Locate the cell with the specified text and output its [X, Y] center coordinate. 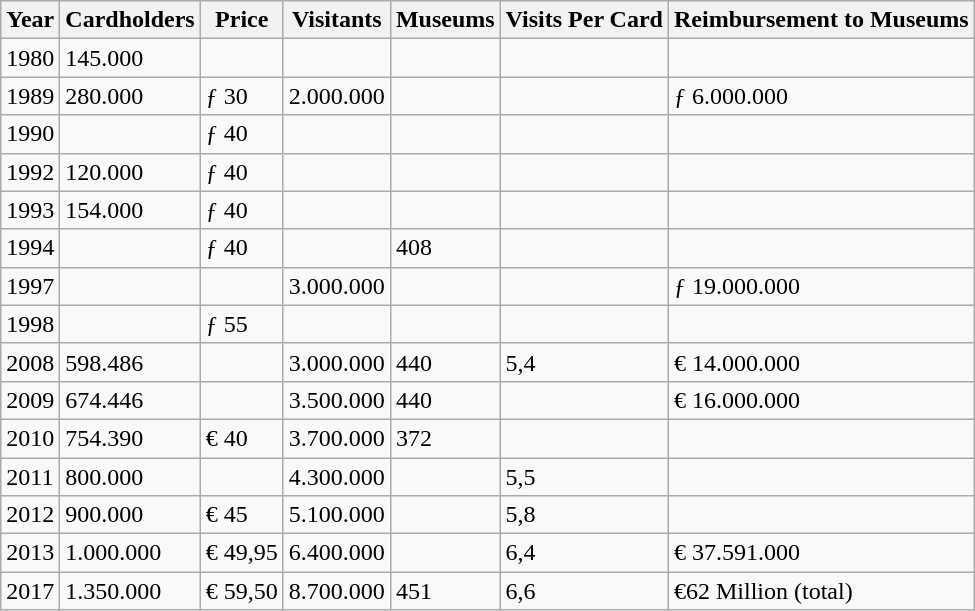
145.000 [130, 58]
ƒ 55 [242, 324]
154.000 [130, 210]
Price [242, 20]
5,8 [584, 515]
€ 45 [242, 515]
ƒ 19.000.000 [821, 286]
5,5 [584, 477]
1993 [30, 210]
120.000 [130, 172]
6,4 [584, 553]
2008 [30, 362]
280.000 [130, 96]
2013 [30, 553]
€ 16.000.000 [821, 400]
€62 Million (total) [821, 591]
4.300.000 [336, 477]
Visitants [336, 20]
€ 14.000.000 [821, 362]
1.350.000 [130, 591]
€ 59,50 [242, 591]
6,6 [584, 591]
2017 [30, 591]
1992 [30, 172]
2009 [30, 400]
372 [445, 438]
1989 [30, 96]
ƒ 30 [242, 96]
3.700.000 [336, 438]
674.446 [130, 400]
€ 49,95 [242, 553]
Visits Per Card [584, 20]
800.000 [130, 477]
1980 [30, 58]
900.000 [130, 515]
5,4 [584, 362]
6.400.000 [336, 553]
451 [445, 591]
2.000.000 [336, 96]
Year [30, 20]
8.700.000 [336, 591]
1994 [30, 248]
€ 37.591.000 [821, 553]
€ 40 [242, 438]
3.500.000 [336, 400]
1990 [30, 134]
ƒ 6.000.000 [821, 96]
2012 [30, 515]
1998 [30, 324]
Reimbursement to Museums [821, 20]
1.000.000 [130, 553]
5.100.000 [336, 515]
Museums [445, 20]
2010 [30, 438]
408 [445, 248]
Cardholders [130, 20]
1997 [30, 286]
754.390 [130, 438]
598.486 [130, 362]
2011 [30, 477]
